Capture the cell that displays the provided text and extract its (x, y) central coordinate. 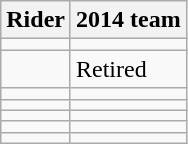
2014 team (128, 20)
Retired (128, 69)
Rider (36, 20)
